Capture the cell that displays the provided text and extract its [x, y] central coordinate. 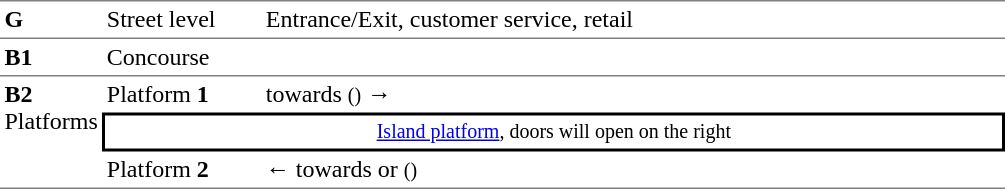
Platform 1 [182, 94]
towards () → [633, 94]
B2Platforms [51, 132]
G [51, 20]
B1 [51, 58]
Entrance/Exit, customer service, retail [633, 20]
Street level [182, 20]
Concourse [182, 58]
Island platform, doors will open on the right [554, 132]
